Pinpoint the cell where the given text exists, returning its (x, y) midpoint coordinate. 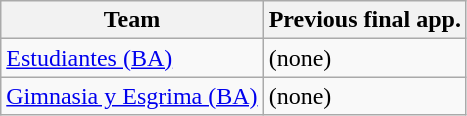
Gimnasia y Esgrima (BA) (132, 96)
Team (132, 20)
Previous final app. (364, 20)
Estudiantes (BA) (132, 58)
